Provide the (X, Y) coordinate of the cell's center where the given text is located.  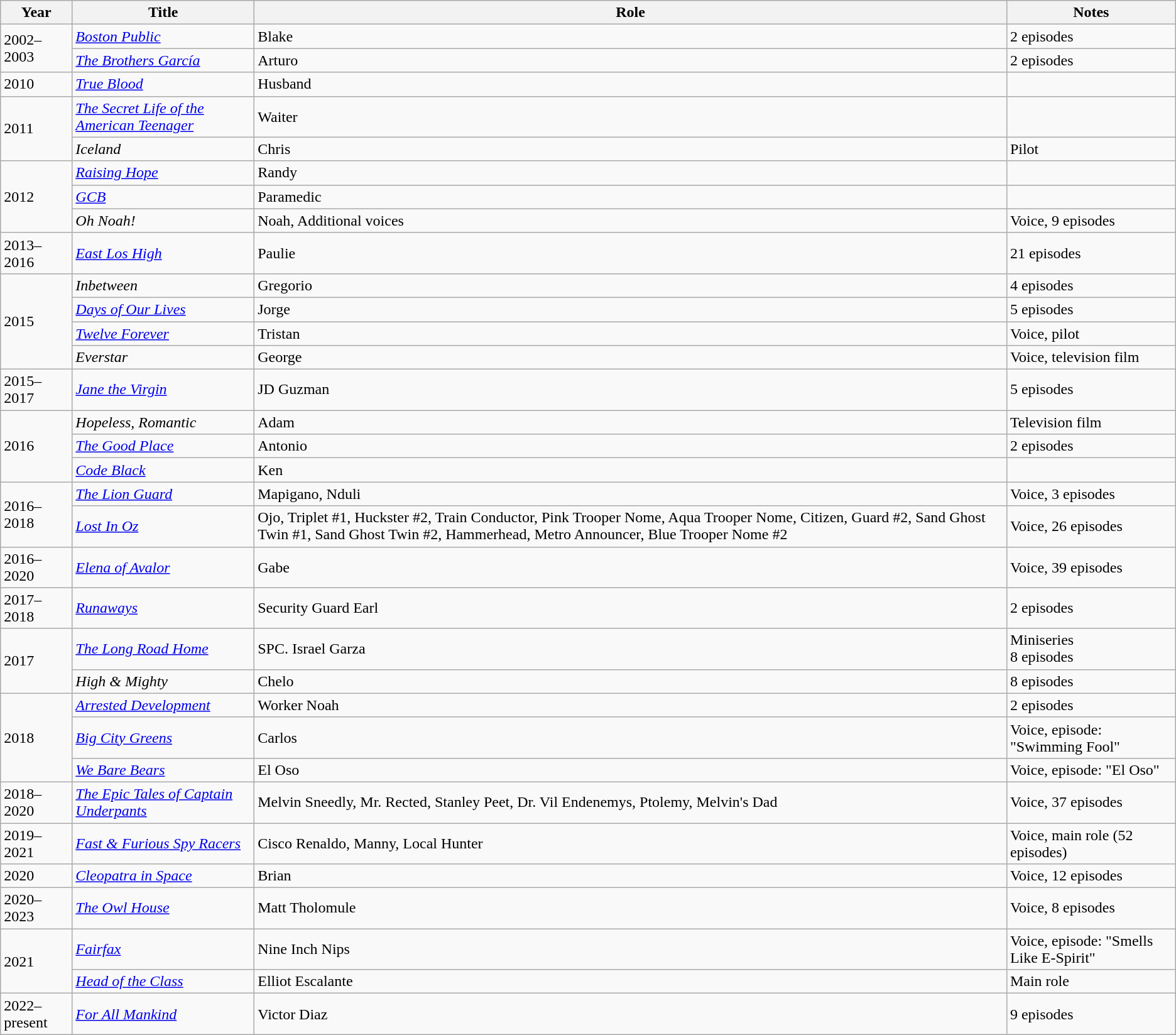
2020 (36, 876)
2018 (36, 738)
Fast & Furious Spy Racers (163, 843)
The Long Road Home (163, 649)
Oh Noah! (163, 221)
2015 (36, 321)
Title (163, 13)
Cisco Renaldo, Manny, Local Hunter (631, 843)
We Bare Bears (163, 770)
Voice, 8 episodes (1091, 909)
Husband (631, 84)
Waiter (631, 117)
Mapigano, Nduli (631, 494)
2012 (36, 197)
Chelo (631, 681)
Voice, episode: "Swimming Fool" (1091, 738)
Noah, Additional voices (631, 221)
Television film (1091, 422)
Worker Noah (631, 705)
Runaways (163, 608)
Days of Our Lives (163, 309)
Gregorio (631, 285)
2020–2023 (36, 909)
Melvin Sneedly, Mr. Rected, Stanley Peet, Dr. Vil Endenemys, Ptolemy, Melvin's Dad (631, 802)
Voice, 3 episodes (1091, 494)
2015–2017 (36, 390)
True Blood (163, 84)
Voice, pilot (1091, 334)
2002–2003 (36, 48)
Notes (1091, 13)
Inbetween (163, 285)
Ken (631, 470)
Voice, 12 episodes (1091, 876)
The Brothers García (163, 60)
Voice, main role (52 episodes) (1091, 843)
Code Black (163, 470)
2017 (36, 661)
Voice, 9 episodes (1091, 221)
Fairfax (163, 949)
2016 (36, 446)
For All Mankind (163, 1014)
2018–2020 (36, 802)
GCB (163, 197)
Tristan (631, 334)
Nine Inch Nips (631, 949)
Main role (1091, 982)
Gabe (631, 567)
Jane the Virgin (163, 390)
Year (36, 13)
Iceland (163, 149)
Blake (631, 36)
Jorge (631, 309)
SPC. Israel Garza (631, 649)
Adam (631, 422)
4 episodes (1091, 285)
Antonio (631, 446)
The Lion Guard (163, 494)
Lost In Oz (163, 527)
Everstar (163, 358)
Voice, 26 episodes (1091, 527)
Pilot (1091, 149)
Brian (631, 876)
2016–2018 (36, 514)
Boston Public (163, 36)
Voice, 37 episodes (1091, 802)
2021 (36, 961)
21 episodes (1091, 253)
9 episodes (1091, 1014)
The Good Place (163, 446)
Head of the Class (163, 982)
Paulie (631, 253)
2022–present (36, 1014)
East Los High (163, 253)
Elliot Escalante (631, 982)
2011 (36, 128)
Role (631, 13)
2010 (36, 84)
Matt Tholomule (631, 909)
Voice, 39 episodes (1091, 567)
Carlos (631, 738)
Elena of Avalor (163, 567)
Victor Diaz (631, 1014)
2016–2020 (36, 567)
Paramedic (631, 197)
Hopeless, Romantic (163, 422)
High & Mighty (163, 681)
8 episodes (1091, 681)
The Owl House (163, 909)
Arrested Development (163, 705)
Miniseries8 episodes (1091, 649)
Cleopatra in Space (163, 876)
Voice, television film (1091, 358)
The Epic Tales of Captain Underpants (163, 802)
The Secret Life of the American Teenager (163, 117)
JD Guzman (631, 390)
Arturo (631, 60)
2017–2018 (36, 608)
Voice, episode: "Smells Like E-Spirit" (1091, 949)
Twelve Forever (163, 334)
Voice, episode: "El Oso" (1091, 770)
George (631, 358)
El Oso (631, 770)
Randy (631, 173)
2019–2021 (36, 843)
Raising Hope (163, 173)
Big City Greens (163, 738)
Chris (631, 149)
2013–2016 (36, 253)
Security Guard Earl (631, 608)
